Pinpoint the cell where the given text exists, returning its [X, Y] midpoint coordinate. 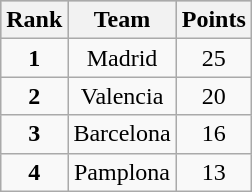
13 [214, 172]
Valencia [122, 96]
1 [34, 58]
3 [34, 134]
4 [34, 172]
16 [214, 134]
2 [34, 96]
25 [214, 58]
Rank [34, 20]
Madrid [122, 58]
20 [214, 96]
Pamplona [122, 172]
Team [122, 20]
Points [214, 20]
Barcelona [122, 134]
